Determine the [X, Y] coordinate at the center of the cell enclosing the given text.  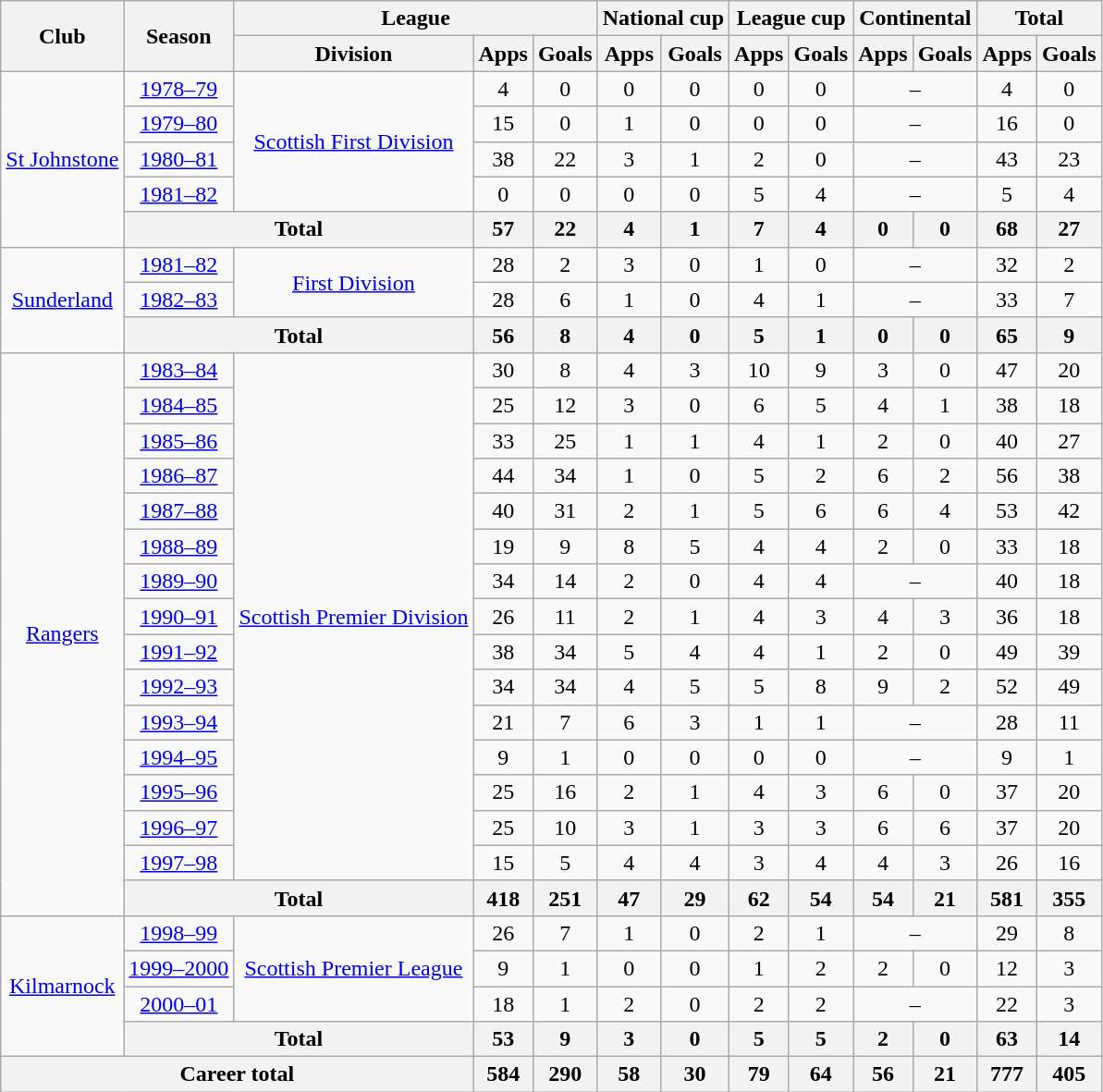
1995–96 [179, 792]
251 [565, 898]
1997–98 [179, 863]
57 [503, 229]
League [416, 18]
63 [1007, 1039]
32 [1007, 264]
St Johnstone [63, 159]
31 [565, 511]
64 [821, 1074]
1993–94 [179, 722]
777 [1007, 1074]
National cup [663, 18]
1984–85 [179, 405]
405 [1069, 1074]
Scottish First Division [353, 141]
First Division [353, 282]
1992–93 [179, 687]
1991–92 [179, 652]
1999–2000 [179, 968]
62 [759, 898]
290 [565, 1074]
2000–01 [179, 1003]
39 [1069, 652]
1985–86 [179, 441]
43 [1007, 159]
1990–91 [179, 617]
1983–84 [179, 370]
42 [1069, 511]
1987–88 [179, 511]
Sunderland [63, 300]
418 [503, 898]
Career total [237, 1074]
36 [1007, 617]
Division [353, 54]
19 [503, 546]
58 [629, 1074]
1998–99 [179, 933]
44 [503, 476]
Season [179, 36]
1982–83 [179, 300]
1978–79 [179, 89]
68 [1007, 229]
Scottish Premier League [353, 968]
355 [1069, 898]
1988–89 [179, 546]
League cup [791, 18]
Rangers [63, 634]
Club [63, 36]
1994–95 [179, 757]
584 [503, 1074]
1996–97 [179, 828]
1979–80 [179, 124]
79 [759, 1074]
1989–90 [179, 582]
Continental [915, 18]
65 [1007, 335]
Scottish Premier Division [353, 616]
52 [1007, 687]
23 [1069, 159]
Kilmarnock [63, 986]
581 [1007, 898]
1986–87 [179, 476]
1980–81 [179, 159]
